Pinpoint the cell where the given text exists, returning its [X, Y] midpoint coordinate. 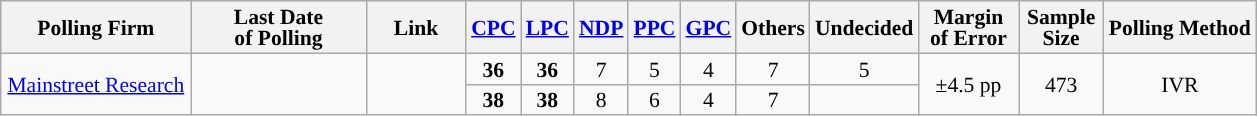
LPC [548, 27]
SampleSize [1062, 27]
6 [654, 100]
Mainstreet Research [96, 84]
CPC [493, 27]
Marginof Error [968, 27]
±4.5 pp [968, 84]
GPC [709, 27]
Others [773, 27]
Polling Firm [96, 27]
NDP [601, 27]
Polling Method [1180, 27]
8 [601, 100]
Last Dateof Polling [278, 27]
Link [416, 27]
Undecided [864, 27]
473 [1062, 84]
PPC [654, 27]
IVR [1180, 84]
